Extract the [X, Y] coordinate from the center of the cell holding the provided text.  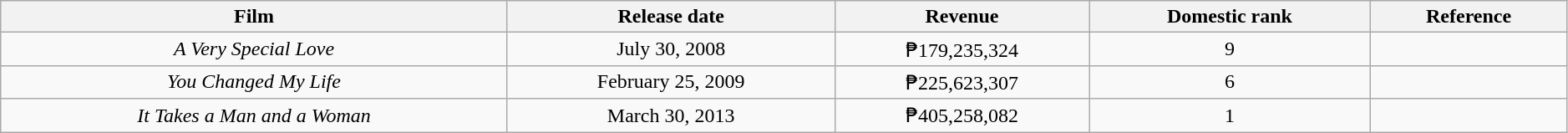
Film [254, 17]
6 [1230, 82]
9 [1230, 49]
Domestic rank [1230, 17]
A Very Special Love [254, 49]
March 30, 2013 [671, 115]
Revenue [962, 17]
Reference [1469, 17]
July 30, 2008 [671, 49]
You Changed My Life [254, 82]
1 [1230, 115]
₱225,623,307 [962, 82]
₱179,235,324 [962, 49]
It Takes a Man and a Woman [254, 115]
Release date [671, 17]
₱405,258,082 [962, 115]
February 25, 2009 [671, 82]
